Return the (x, y) coordinate for the center point of the cell that contains the specified text.  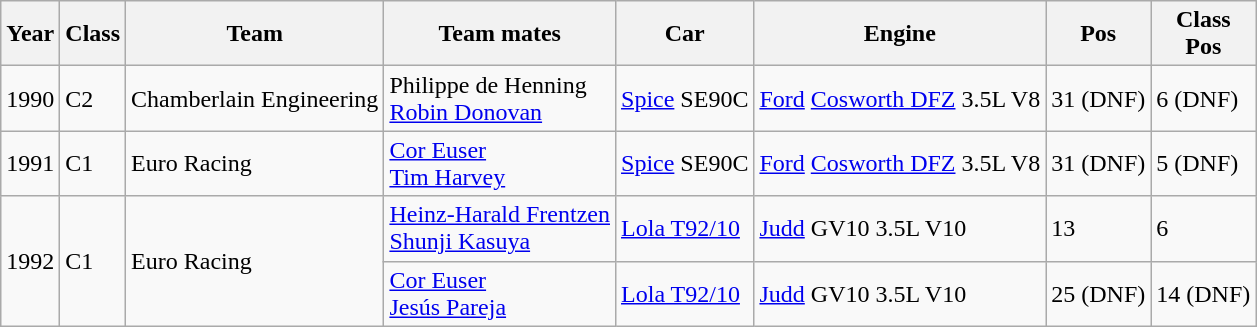
13 (1098, 228)
1991 (30, 164)
Philippe de Henning Robin Donovan (500, 98)
ClassPos (1204, 34)
Year (30, 34)
Team mates (500, 34)
Class (93, 34)
6 (DNF) (1204, 98)
Team (255, 34)
C2 (93, 98)
Heinz-Harald FrentzenShunji Kasuya (500, 228)
Pos (1098, 34)
Engine (900, 34)
1990 (30, 98)
6 (1204, 228)
Cor Euser Jesús Pareja (500, 294)
Cor Euser Tim Harvey (500, 164)
14 (DNF) (1204, 294)
25 (DNF) (1098, 294)
1992 (30, 261)
Chamberlain Engineering (255, 98)
Car (685, 34)
5 (DNF) (1204, 164)
